Return the (x, y) coordinate for the center point of the cell that contains the specified text.  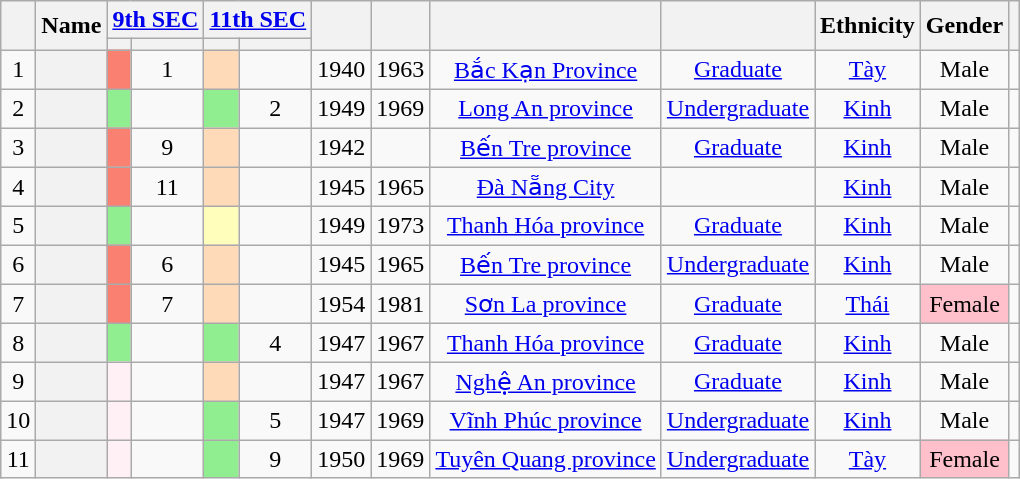
1973 (400, 226)
Ethnicity (868, 26)
11th SEC (258, 20)
Long An province (546, 108)
Vĩnh Phúc province (546, 420)
Tuyên Quang province (546, 459)
Nghệ An province (546, 382)
1954 (342, 304)
Name (72, 26)
3 (18, 148)
1950 (342, 459)
Sơn La province (546, 304)
1963 (400, 70)
1940 (342, 70)
Thái (868, 304)
Gender (964, 26)
1981 (400, 304)
8 (18, 343)
Đà Nẵng City (546, 187)
1942 (342, 148)
9th SEC (156, 20)
10 (18, 420)
Bắc Kạn Province (546, 70)
